From the cell containing the given text, extract its center point as (x, y) coordinate. 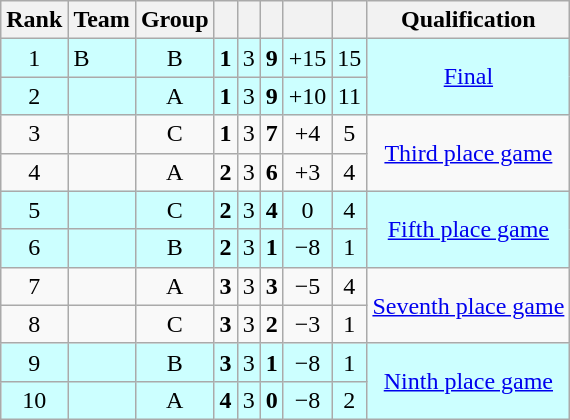
Seventh place game (468, 305)
8 (34, 324)
Qualification (468, 20)
Ninth place game (468, 381)
+3 (308, 172)
10 (34, 400)
+15 (308, 58)
15 (350, 58)
Group (174, 20)
Team (102, 20)
−5 (308, 286)
11 (350, 96)
Rank (34, 20)
Final (468, 77)
Third place game (468, 153)
Fifth place game (468, 229)
+10 (308, 96)
+4 (308, 134)
−3 (308, 324)
